Find where the given text appears and provide that cell's center as [x, y] coordinate. 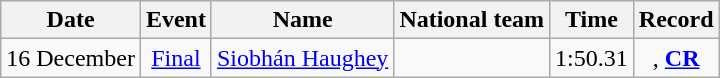
Name [302, 20]
Final [176, 58]
Date [71, 20]
National team [472, 20]
Siobhán Haughey [302, 58]
Time [592, 20]
1:50.31 [592, 58]
Record [676, 20]
, CR [676, 58]
Event [176, 20]
16 December [71, 58]
